Detect which cell encompasses the target text, then output its [X, Y] center coordinate. 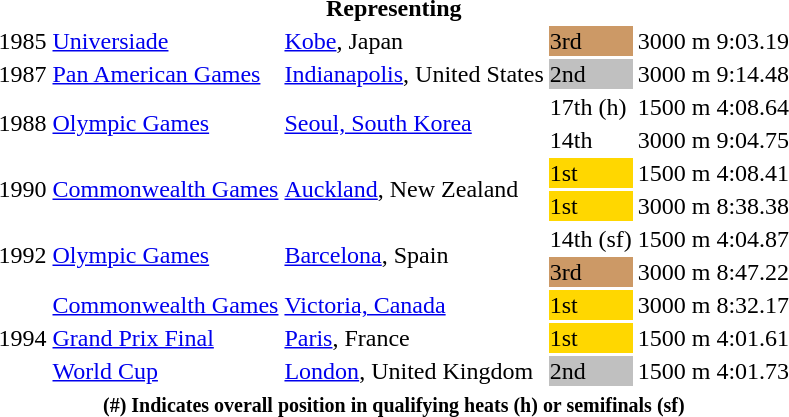
World Cup [166, 371]
London, United Kingdom [414, 371]
Paris, France [414, 338]
Pan American Games [166, 74]
Universiade [166, 41]
Indianapolis, United States [414, 74]
Grand Prix Final [166, 338]
Victoria, Canada [414, 305]
14th (sf) [590, 239]
Barcelona, Spain [414, 256]
Seoul, South Korea [414, 124]
14th [590, 140]
17th (h) [590, 107]
Kobe, Japan [414, 41]
Auckland, New Zealand [414, 190]
